Provide the (X, Y) coordinate of the cell's center where the given text is located.  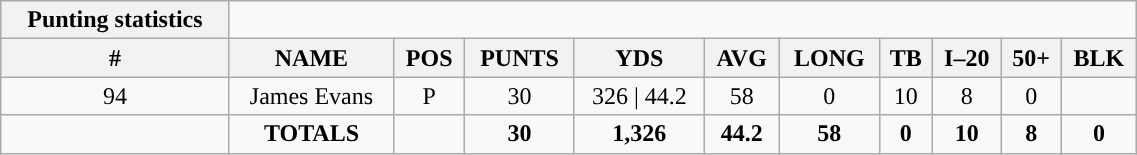
P (430, 96)
POS (430, 58)
1,326 (639, 134)
LONG (829, 58)
I–20 (966, 58)
TOTALS (312, 134)
AVG (742, 58)
326 | 44.2 (639, 96)
NAME (312, 58)
BLK (1099, 58)
PUNTS (520, 58)
50+ (1031, 58)
44.2 (742, 134)
TB (906, 58)
# (115, 58)
94 (115, 96)
YDS (639, 58)
Punting statistics (115, 20)
James Evans (312, 96)
